From the cell containing the given text, extract its center point as [X, Y] coordinate. 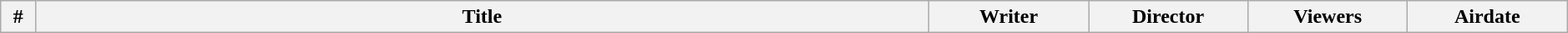
Viewers [1328, 17]
Director [1169, 17]
Title [482, 17]
Writer [1009, 17]
# [18, 17]
Airdate [1488, 17]
